Scan for the cell matching the given text and deliver its [X, Y] coordinate at center. 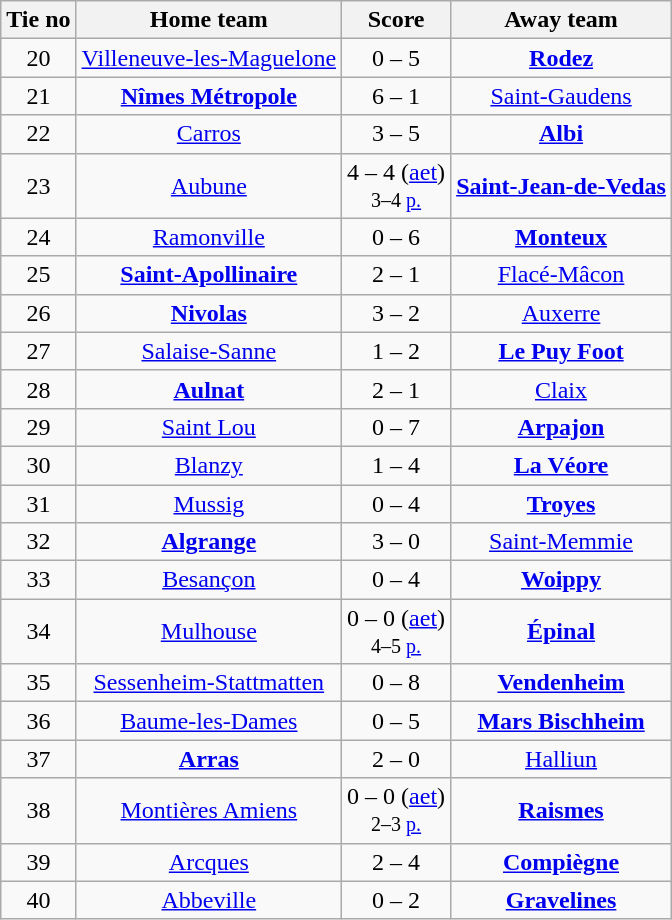
Saint-Gaudens [562, 96]
Woippy [562, 580]
Albi [562, 134]
Saint-Apollinaire [209, 275]
Raismes [562, 810]
Arras [209, 759]
Mulhouse [209, 632]
22 [38, 134]
21 [38, 96]
Claix [562, 389]
Rodez [562, 58]
0 – 0 (aet)4–5 p. [396, 632]
3 – 0 [396, 542]
37 [38, 759]
Carros [209, 134]
Saint-Memmie [562, 542]
29 [38, 427]
40 [38, 900]
Halliun [562, 759]
24 [38, 237]
27 [38, 351]
Home team [209, 20]
35 [38, 683]
0 – 7 [396, 427]
20 [38, 58]
Arpajon [562, 427]
Score [396, 20]
Mars Bischheim [562, 721]
Saint Lou [209, 427]
Monteux [562, 237]
1 – 2 [396, 351]
Aulnat [209, 389]
0 – 6 [396, 237]
Villeneuve-les-Maguelone [209, 58]
26 [38, 313]
Ramonville [209, 237]
33 [38, 580]
25 [38, 275]
34 [38, 632]
Saint-Jean-de-Vedas [562, 186]
6 – 1 [396, 96]
23 [38, 186]
Nivolas [209, 313]
0 – 8 [396, 683]
Besançon [209, 580]
Tie no [38, 20]
3 – 2 [396, 313]
Algrange [209, 542]
38 [38, 810]
36 [38, 721]
Aubune [209, 186]
La Véore [562, 465]
39 [38, 862]
Troyes [562, 503]
2 – 0 [396, 759]
4 – 4 (aet)3–4 p. [396, 186]
Nîmes Métropole [209, 96]
1 – 4 [396, 465]
0 – 2 [396, 900]
Gravelines [562, 900]
3 – 5 [396, 134]
Auxerre [562, 313]
Épinal [562, 632]
Compiègne [562, 862]
32 [38, 542]
28 [38, 389]
Flacé-Mâcon [562, 275]
Le Puy Foot [562, 351]
Baume-les-Dames [209, 721]
Mussig [209, 503]
2 – 4 [396, 862]
31 [38, 503]
Away team [562, 20]
Abbeville [209, 900]
Montières Amiens [209, 810]
Arcques [209, 862]
Blanzy [209, 465]
Salaise-Sanne [209, 351]
Sessenheim-Stattmatten [209, 683]
Vendenheim [562, 683]
30 [38, 465]
0 – 0 (aet)2–3 p. [396, 810]
